Extract the (X, Y) coordinate from the center of the cell holding the provided text.  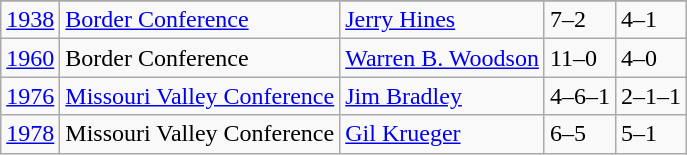
1960 (30, 58)
Gil Krueger (442, 134)
5–1 (650, 134)
7–2 (580, 20)
11–0 (580, 58)
Jerry Hines (442, 20)
6–5 (580, 134)
4–0 (650, 58)
Jim Bradley (442, 96)
4–1 (650, 20)
1938 (30, 20)
1978 (30, 134)
2–1–1 (650, 96)
1976 (30, 96)
4–6–1 (580, 96)
Warren B. Woodson (442, 58)
